Pinpoint the cell where the given text exists, returning its [x, y] midpoint coordinate. 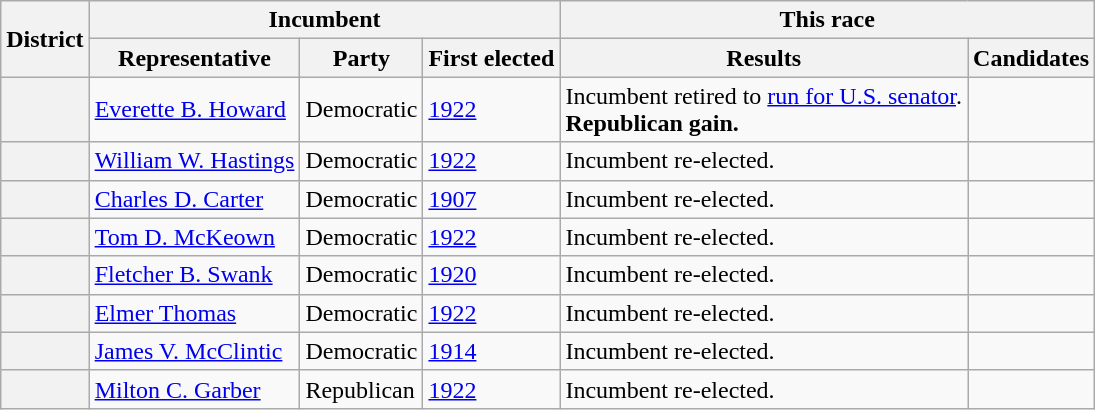
William W. Hastings [194, 161]
1907 [492, 199]
Party [362, 58]
Incumbent [324, 20]
James V. McClintic [194, 351]
This race [828, 20]
Elmer Thomas [194, 313]
Incumbent retired to run for U.S. senator.Republican gain. [764, 110]
District [45, 39]
Results [764, 58]
Tom D. McKeown [194, 237]
First elected [492, 58]
Representative [194, 58]
Republican [362, 389]
Fletcher B. Swank [194, 275]
1920 [492, 275]
1914 [492, 351]
Milton C. Garber [194, 389]
Charles D. Carter [194, 199]
Everette B. Howard [194, 110]
Candidates [1032, 58]
